From the cell containing the given text, extract its center point as (x, y) coordinate. 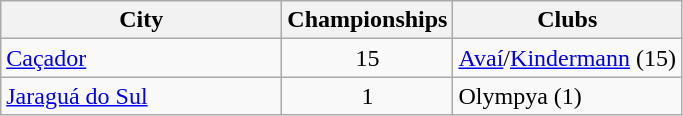
Jaraguá do Sul (142, 96)
1 (368, 96)
Avaí/Kindermann (15) (568, 58)
15 (368, 58)
Olympya (1) (568, 96)
Caçador (142, 58)
Championships (368, 20)
City (142, 20)
Clubs (568, 20)
